Detect which cell encompasses the target text, then output its (X, Y) center coordinate. 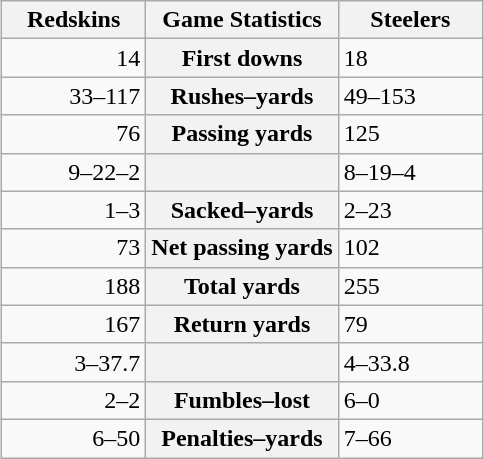
7–66 (410, 438)
Passing yards (242, 134)
9–22–2 (73, 172)
188 (73, 286)
Net passing yards (242, 248)
76 (73, 134)
79 (410, 324)
102 (410, 248)
Steelers (410, 20)
4–33.8 (410, 362)
1–3 (73, 210)
73 (73, 248)
Redskins (73, 20)
6–0 (410, 400)
167 (73, 324)
3–37.7 (73, 362)
2–23 (410, 210)
First downs (242, 58)
18 (410, 58)
6–50 (73, 438)
Return yards (242, 324)
Fumbles–lost (242, 400)
Game Statistics (242, 20)
Penalties–yards (242, 438)
49–153 (410, 96)
Sacked–yards (242, 210)
Total yards (242, 286)
8–19–4 (410, 172)
33–117 (73, 96)
125 (410, 134)
2–2 (73, 400)
14 (73, 58)
255 (410, 286)
Rushes–yards (242, 96)
